Return the (X, Y) coordinate for the center point of the cell that contains the specified text.  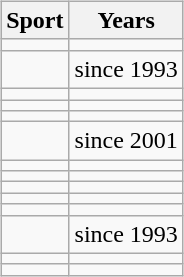
since 2001 (126, 141)
Sport (35, 20)
Years (126, 20)
